Extract the (X, Y) coordinate from the center of the cell holding the provided text.  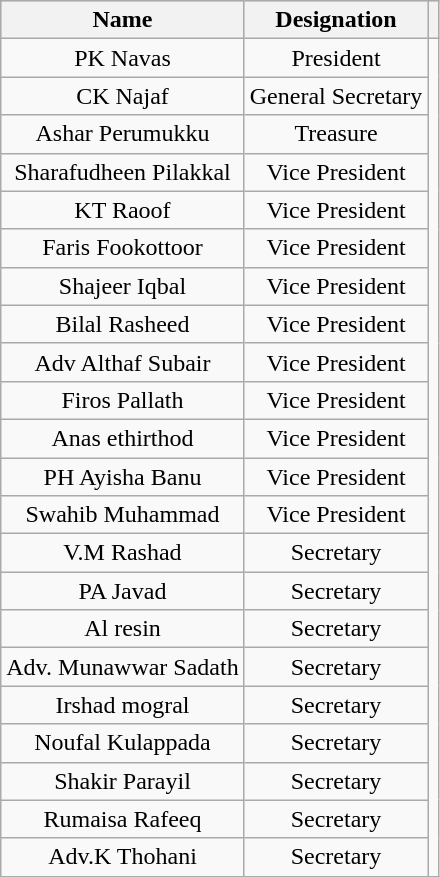
Treasure (336, 134)
PH Ayisha Banu (122, 477)
V.M Rashad (122, 553)
Shakir Parayil (122, 781)
CK Najaf (122, 96)
Adv.K Thohani (122, 857)
Firos Pallath (122, 400)
General Secretary (336, 96)
Adv. Munawwar Sadath (122, 667)
Shajeer Iqbal (122, 286)
President (336, 58)
Bilal Rasheed (122, 324)
Rumaisa Rafeeq (122, 819)
PA Javad (122, 591)
KT Raoof (122, 210)
Anas ethirthod (122, 438)
Irshad mogral (122, 705)
Adv Althaf Subair (122, 362)
PK Navas (122, 58)
Al resin (122, 629)
Swahib Muhammad (122, 515)
Designation (336, 20)
Name (122, 20)
Ashar Perumukku (122, 134)
Sharafudheen Pilakkal (122, 172)
Faris Fookottoor (122, 248)
Noufal Kulappada (122, 743)
